Identify which cell holds the provided text, then report its (x, y) central coordinate. 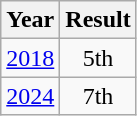
2024 (30, 96)
Year (30, 20)
Result (98, 20)
7th (98, 96)
5th (98, 58)
2018 (30, 58)
